For the text-containing cell, return its midpoint in (x, y) coordinate format. 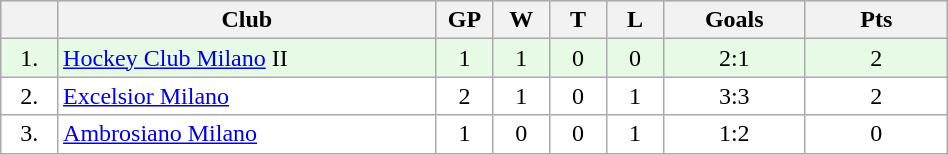
1:2 (734, 134)
Hockey Club Milano II (248, 58)
Goals (734, 20)
2:1 (734, 58)
T (578, 20)
2. (30, 96)
W (522, 20)
3. (30, 134)
Club (248, 20)
1. (30, 58)
L (634, 20)
Ambrosiano Milano (248, 134)
Excelsior Milano (248, 96)
GP (464, 20)
Pts (876, 20)
3:3 (734, 96)
